Provide the (x, y) coordinate of the cell's center where the given text is located.  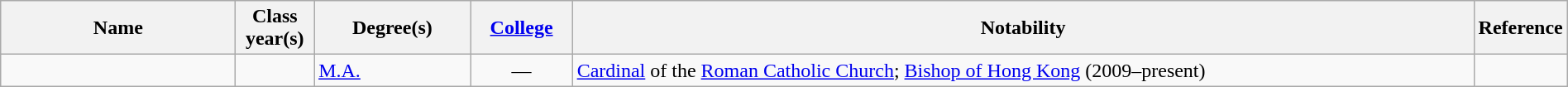
College (521, 28)
Reference (1520, 28)
Degree(s) (392, 28)
M.A. (392, 70)
Notability (1023, 28)
Name (118, 28)
Cardinal of the Roman Catholic Church; Bishop of Hong Kong (2009–present) (1023, 70)
Class year(s) (275, 28)
— (521, 70)
